Find where the given text appears and provide that cell's center as (X, Y) coordinate. 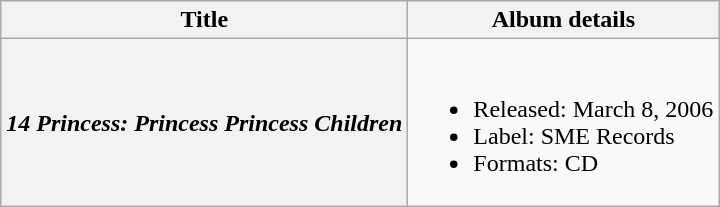
14 Princess: Princess Princess Children (204, 122)
Title (204, 20)
Released: March 8, 2006Label: SME RecordsFormats: CD (564, 122)
Album details (564, 20)
